Extract the (X, Y) coordinate from the center of the cell holding the provided text.  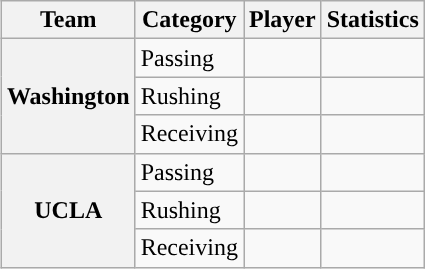
Team (68, 20)
Washington (68, 96)
Statistics (372, 20)
UCLA (68, 210)
Player (283, 20)
Category (189, 20)
